For the text-containing cell, return its midpoint in (X, Y) coordinate format. 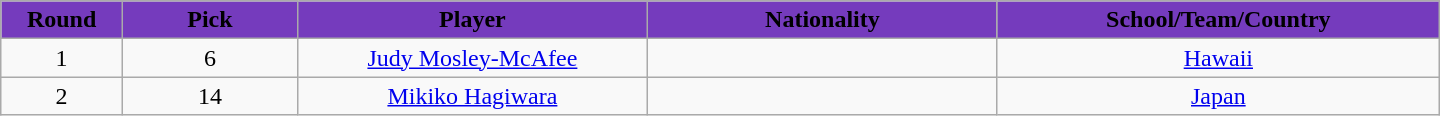
Japan (1218, 96)
Player (472, 20)
Pick (210, 20)
Round (62, 20)
1 (62, 58)
14 (210, 96)
Judy Mosley-McAfee (472, 58)
Hawaii (1218, 58)
Mikiko Hagiwara (472, 96)
School/Team/Country (1218, 20)
Nationality (822, 20)
2 (62, 96)
6 (210, 58)
